Scan for the cell matching the given text and deliver its (x, y) coordinate at center. 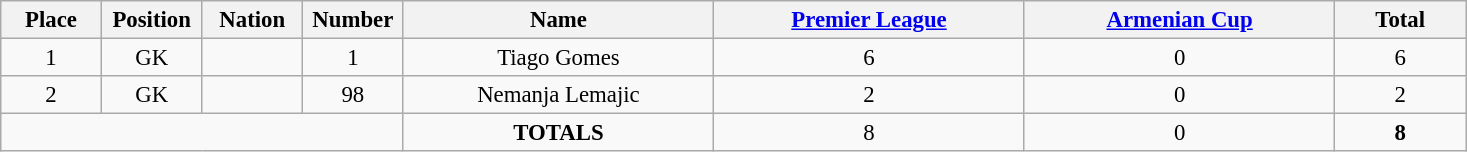
Premier League (870, 20)
Tiago Gomes (558, 58)
Total (1400, 20)
Place (52, 20)
Nemanja Lemajic (558, 95)
Nation (252, 20)
TOTALS (558, 133)
98 (354, 95)
Position (152, 20)
Number (354, 20)
Name (558, 20)
Armenian Cup (1180, 20)
